From the cell containing the given text, extract its center point as [X, Y] coordinate. 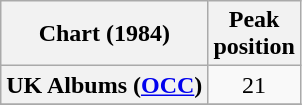
Chart (1984) [104, 34]
UK Albums (OCC) [104, 85]
Peakposition [254, 34]
21 [254, 85]
